Output the [X, Y] coordinate of the center of the cell containing the given text.  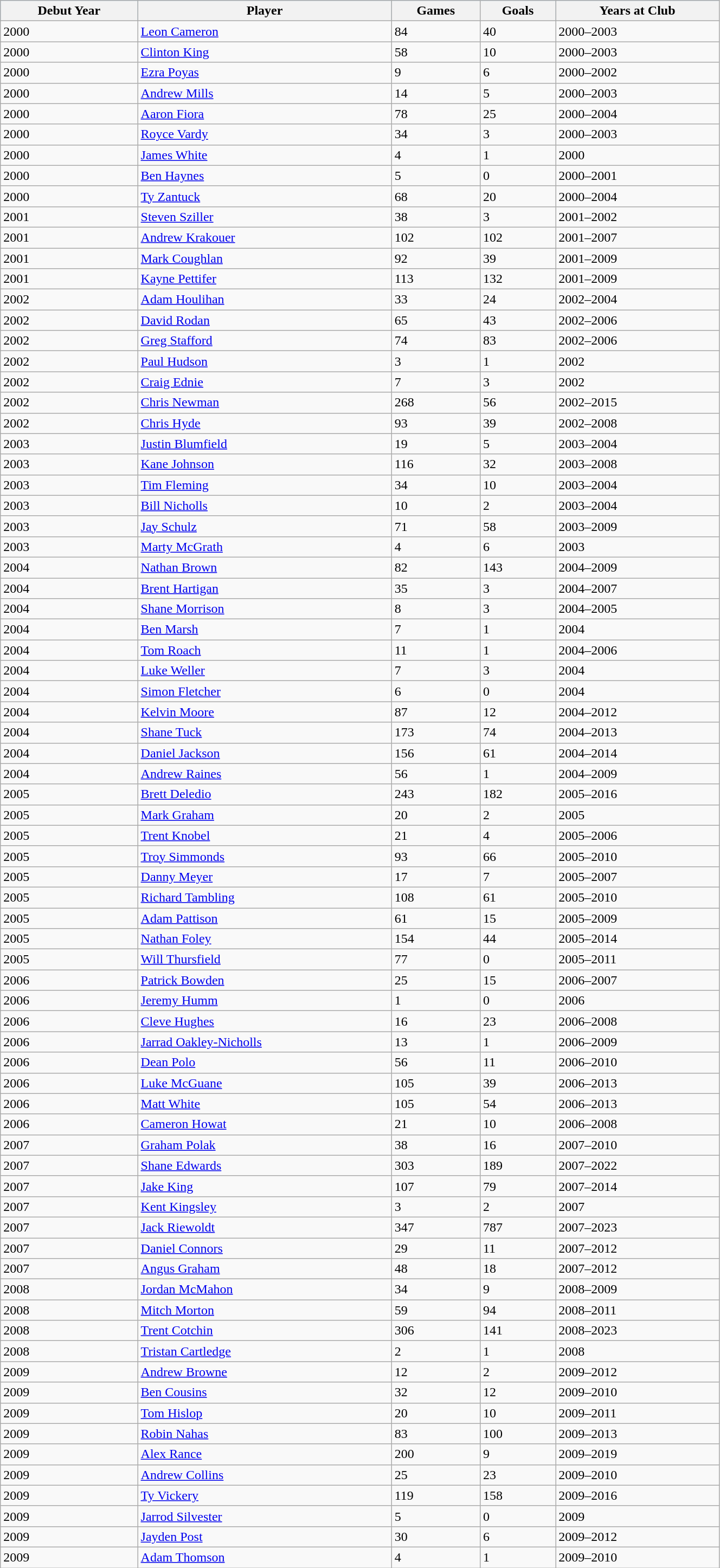
119 [436, 1495]
Marty McGrath [265, 547]
141 [517, 1331]
2004–2013 [638, 733]
24 [517, 300]
David Rodan [265, 320]
77 [436, 960]
2001–2002 [638, 217]
2004–2005 [638, 609]
Paul Hudson [265, 361]
Brett Deledio [265, 794]
Danny Meyer [265, 877]
Ty Vickery [265, 1495]
173 [436, 733]
Robin Nahas [265, 1434]
107 [436, 1186]
Jarrod Silvester [265, 1516]
18 [517, 1269]
Andrew Mills [265, 93]
2003–2009 [638, 526]
James White [265, 155]
347 [436, 1227]
Royce Vardy [265, 134]
Andrew Collins [265, 1475]
Ty Zantuck [265, 196]
14 [436, 93]
Nathan Foley [265, 939]
Kane Johnson [265, 464]
2009–2011 [638, 1413]
Mark Coughlan [265, 258]
Jack Riewoldt [265, 1227]
Andrew Browne [265, 1372]
116 [436, 464]
Graham Polak [265, 1145]
Nathan Brown [265, 567]
Jay Schulz [265, 526]
Adam Thomson [265, 1557]
189 [517, 1165]
2003–2008 [638, 464]
Dean Polo [265, 1062]
Cleve Hughes [265, 1021]
303 [436, 1165]
43 [517, 320]
2008–2009 [638, 1290]
2005–2016 [638, 794]
2004–2006 [638, 650]
Jeremy Humm [265, 1001]
Chris Newman [265, 403]
71 [436, 526]
82 [436, 567]
54 [517, 1104]
Ben Haynes [265, 176]
Adam Pattison [265, 918]
Tristan Cartledge [265, 1351]
2004–2007 [638, 588]
Will Thursfield [265, 960]
2007–2022 [638, 1165]
108 [436, 897]
143 [517, 567]
2008–2023 [638, 1331]
243 [436, 794]
Kayne Pettifer [265, 279]
29 [436, 1248]
44 [517, 939]
2007–2010 [638, 1145]
2002–2008 [638, 423]
Richard Tambling [265, 897]
158 [517, 1495]
Tom Roach [265, 650]
Shane Morrison [265, 609]
13 [436, 1042]
48 [436, 1269]
19 [436, 444]
Trent Cotchin [265, 1331]
2005–2011 [638, 960]
268 [436, 403]
2002–2015 [638, 403]
Bill Nicholls [265, 506]
2006–2009 [638, 1042]
2007–2023 [638, 1227]
Justin Blumfield [265, 444]
2009–2019 [638, 1454]
113 [436, 279]
2006–2007 [638, 980]
66 [517, 856]
Angus Graham [265, 1269]
Shane Edwards [265, 1165]
Goals [517, 11]
Trent Knobel [265, 835]
Patrick Bowden [265, 980]
Kelvin Moore [265, 712]
200 [436, 1454]
2004–2012 [638, 712]
Kent Kingsley [265, 1207]
132 [517, 279]
Andrew Raines [265, 774]
2000–2002 [638, 73]
2002–2004 [638, 300]
Luke Weller [265, 671]
2009–2013 [638, 1434]
Cameron Howat [265, 1124]
2007–2014 [638, 1186]
Chris Hyde [265, 423]
Mitch Morton [265, 1310]
92 [436, 258]
306 [436, 1331]
2009–2016 [638, 1495]
Matt White [265, 1104]
2006–2010 [638, 1062]
787 [517, 1227]
Jordan McMahon [265, 1290]
Jarrad Oakley-Nicholls [265, 1042]
Alex Rance [265, 1454]
30 [436, 1537]
17 [436, 877]
2001–2007 [638, 237]
2000–2001 [638, 176]
Andrew Krakouer [265, 237]
Player [265, 11]
2004–2014 [638, 753]
Daniel Connors [265, 1248]
Shane Tuck [265, 733]
2005–2007 [638, 877]
84 [436, 31]
182 [517, 794]
100 [517, 1434]
Luke McGuane [265, 1083]
Aaron Fiora [265, 114]
Adam Houlihan [265, 300]
Steven Sziller [265, 217]
Simon Fletcher [265, 691]
94 [517, 1310]
Jayden Post [265, 1537]
Clinton King [265, 52]
Greg Stafford [265, 341]
8 [436, 609]
Troy Simmonds [265, 856]
65 [436, 320]
40 [517, 31]
Ben Cousins [265, 1392]
68 [436, 196]
Leon Cameron [265, 31]
Debut Year [69, 11]
Years at Club [638, 11]
Tim Fleming [265, 485]
Daniel Jackson [265, 753]
2005–2009 [638, 918]
154 [436, 939]
Tom Hislop [265, 1413]
78 [436, 114]
2005–2014 [638, 939]
35 [436, 588]
156 [436, 753]
Jake King [265, 1186]
79 [517, 1186]
Mark Graham [265, 815]
Craig Ednie [265, 382]
Ezra Poyas [265, 73]
59 [436, 1310]
87 [436, 712]
2008–2011 [638, 1310]
Games [436, 11]
Brent Hartigan [265, 588]
Ben Marsh [265, 630]
2005–2006 [638, 835]
33 [436, 300]
